For the text-containing cell, return its midpoint in (x, y) coordinate format. 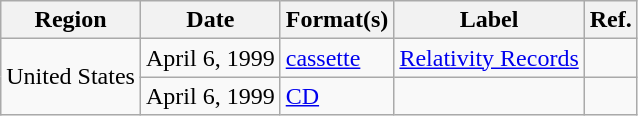
Relativity Records (489, 58)
cassette (337, 58)
Region (71, 20)
CD (337, 96)
United States (71, 77)
Label (489, 20)
Ref. (610, 20)
Date (210, 20)
Format(s) (337, 20)
